Capture the cell that displays the provided text and extract its (X, Y) central coordinate. 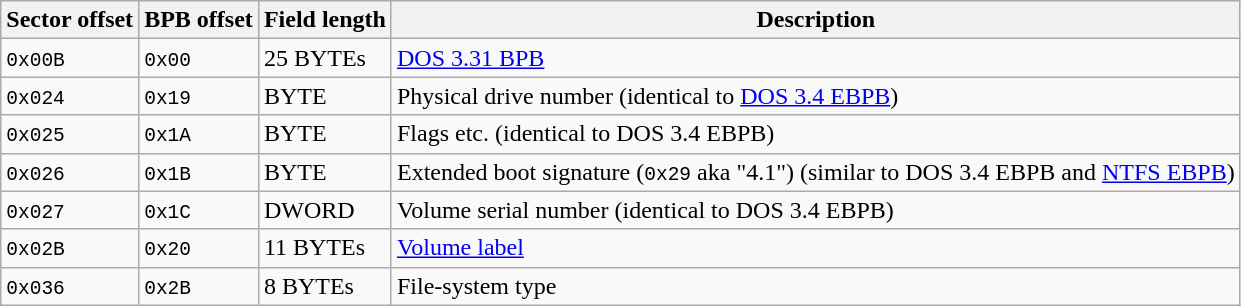
0x024 (70, 96)
0x1B (199, 172)
Flags etc. (identical to DOS 3.4 EBPB) (816, 134)
0x1C (199, 210)
0x027 (70, 210)
0x1A (199, 134)
DOS 3.31 BPB (816, 58)
DWORD (324, 210)
Extended boot signature (0x29 aka "4.1") (similar to DOS 3.4 EBPB and NTFS EBPB) (816, 172)
0x2B (199, 286)
25 BYTEs (324, 58)
File-system type (816, 286)
0x025 (70, 134)
Volume label (816, 248)
Field length (324, 20)
Physical drive number (identical to DOS 3.4 EBPB) (816, 96)
0x19 (199, 96)
0x00B (70, 58)
0x00 (199, 58)
Description (816, 20)
11 BYTEs (324, 248)
0x026 (70, 172)
0x02B (70, 248)
Sector offset (70, 20)
8 BYTEs (324, 286)
0x036 (70, 286)
BPB offset (199, 20)
0x20 (199, 248)
Volume serial number (identical to DOS 3.4 EBPB) (816, 210)
